From the cell containing the given text, extract its center point as [x, y] coordinate. 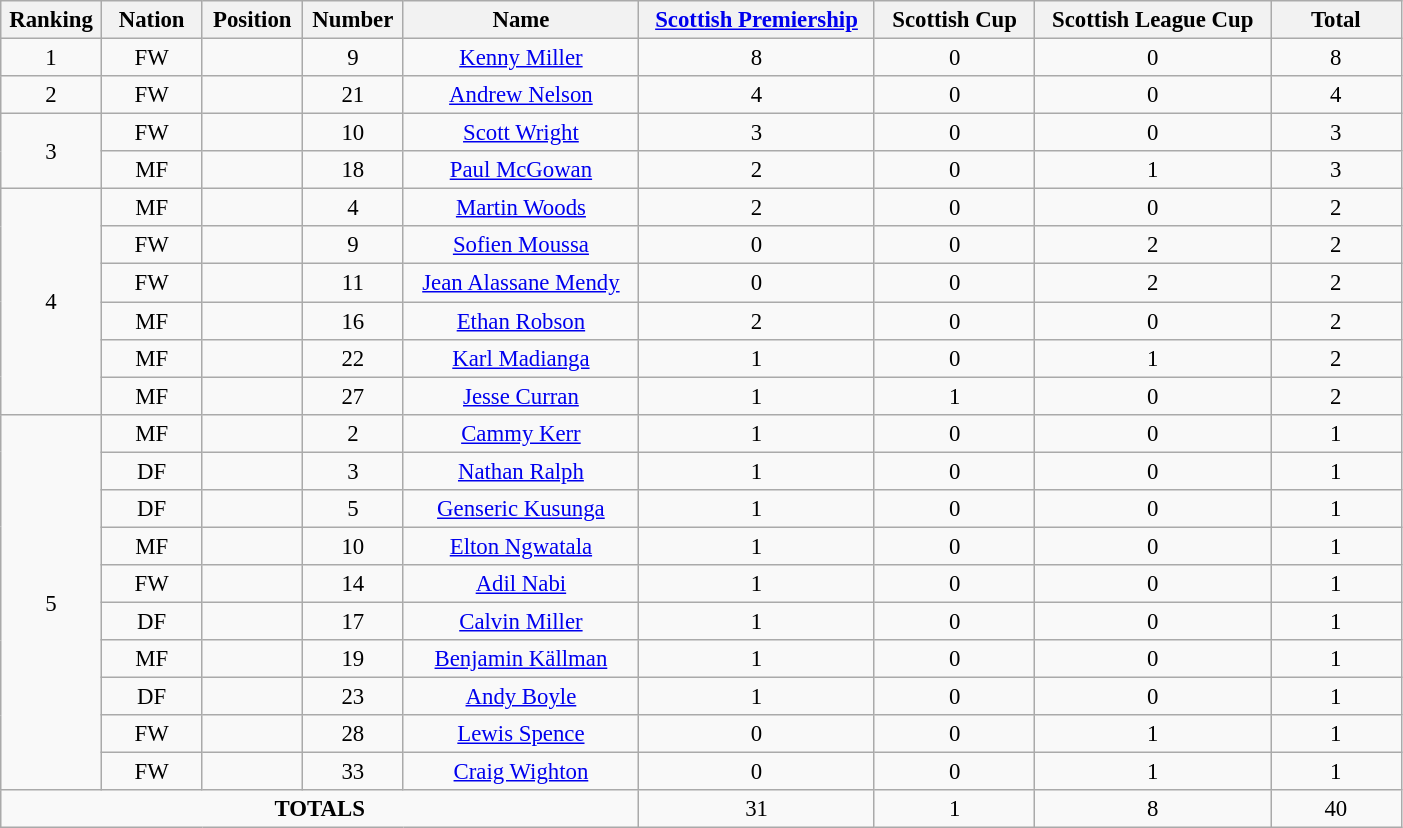
Paul McGowan [521, 170]
33 [354, 772]
Sofien Moussa [521, 245]
Number [354, 20]
Scottish Cup [954, 20]
Scottish Premiership [757, 20]
Adil Nabi [521, 584]
Scottish League Cup [1153, 20]
Benjamin Källman [521, 659]
Martin Woods [521, 208]
Position [252, 20]
Andrew Nelson [521, 95]
23 [354, 697]
22 [354, 358]
40 [1336, 809]
Jesse Curran [521, 396]
11 [354, 283]
16 [354, 321]
Jean Alassane Mendy [521, 283]
Ranking [52, 20]
27 [354, 396]
31 [757, 809]
Karl Madianga [521, 358]
Scott Wright [521, 133]
19 [354, 659]
18 [354, 170]
Andy Boyle [521, 697]
Nathan Ralph [521, 471]
Ethan Robson [521, 321]
Elton Ngwatala [521, 546]
17 [354, 621]
21 [354, 95]
28 [354, 734]
Genseric Kusunga [521, 509]
Total [1336, 20]
Name [521, 20]
Lewis Spence [521, 734]
Kenny Miller [521, 58]
Cammy Kerr [521, 433]
Nation [152, 20]
Craig Wighton [521, 772]
14 [354, 584]
Calvin Miller [521, 621]
TOTALS [320, 809]
